Search for the cell housing the specified text and yield its [X, Y] center coordinate. 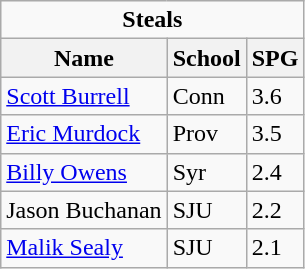
Steals [152, 20]
Prov [206, 134]
Billy Owens [84, 172]
Eric Murdock [84, 134]
3.5 [275, 134]
Scott Burrell [84, 96]
3.6 [275, 96]
Syr [206, 172]
Jason Buchanan [84, 210]
SPG [275, 58]
2.2 [275, 210]
School [206, 58]
2.4 [275, 172]
Conn [206, 96]
2.1 [275, 248]
Name [84, 58]
Malik Sealy [84, 248]
